Detect which cell encompasses the target text, then output its (x, y) center coordinate. 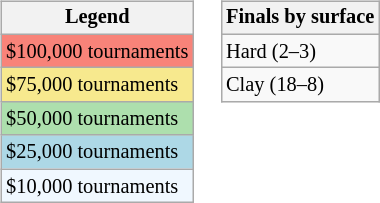
$75,000 tournaments (97, 85)
Hard (2–3) (300, 51)
Legend (97, 18)
$50,000 tournaments (97, 119)
$100,000 tournaments (97, 51)
Finals by surface (300, 18)
$25,000 tournaments (97, 152)
$10,000 tournaments (97, 186)
Clay (18–8) (300, 85)
